Detect which cell encompasses the target text, then output its [x, y] center coordinate. 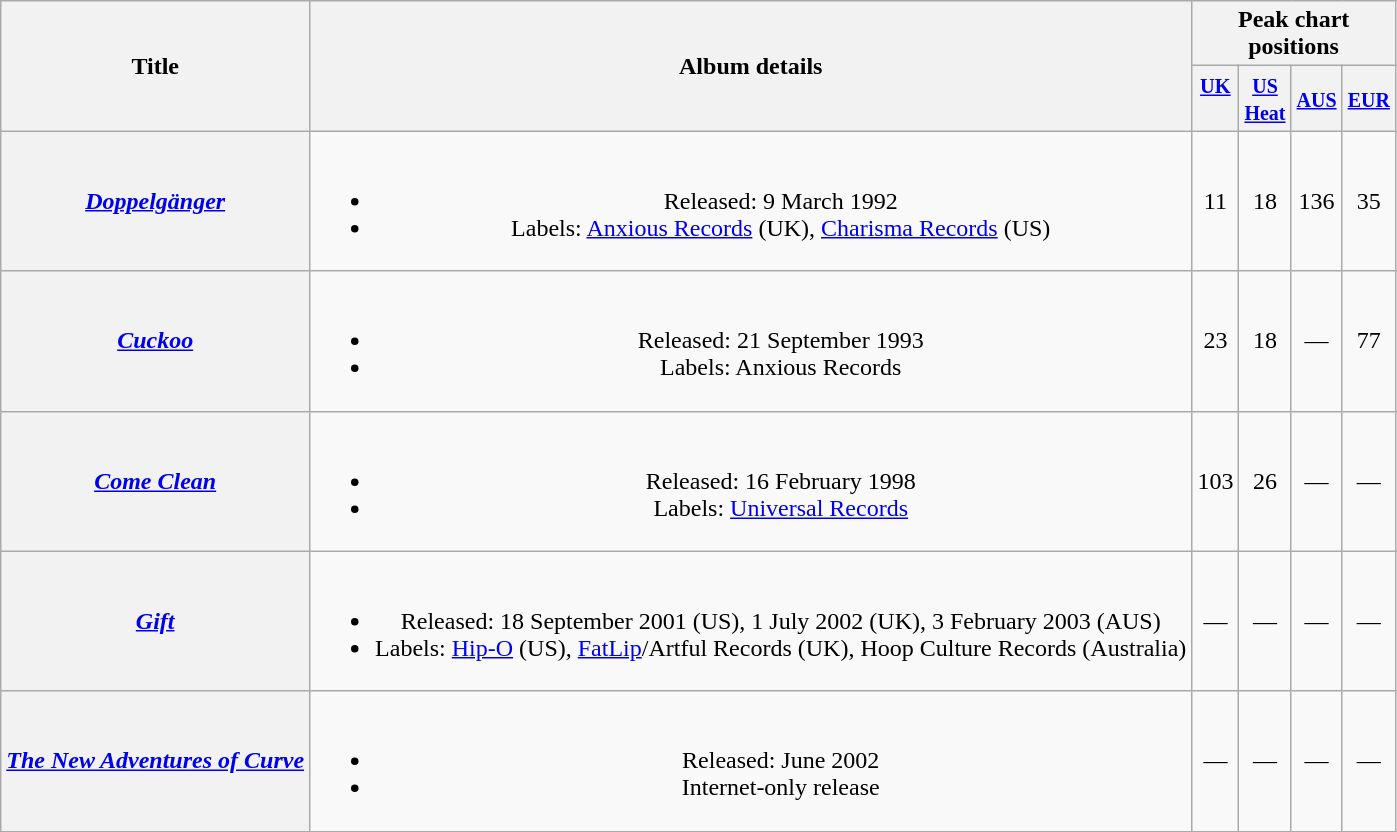
23 [1216, 341]
77 [1368, 341]
Come Clean [156, 481]
11 [1216, 201]
The New Adventures of Curve [156, 761]
Released: 16 February 1998Labels: Universal Records [751, 481]
Cuckoo [156, 341]
Album details [751, 66]
Released: 9 March 1992Labels: Anxious Records (UK), Charisma Records (US) [751, 201]
UK [1216, 98]
103 [1216, 481]
Peak chartpositions [1294, 34]
Doppelgänger [156, 201]
Title [156, 66]
136 [1316, 201]
AUS [1316, 98]
USHeat [1265, 98]
26 [1265, 481]
Released: 21 September 1993Labels: Anxious Records [751, 341]
Released: June 2002Internet-only release [751, 761]
EUR [1368, 98]
35 [1368, 201]
Gift [156, 621]
